Search for the cell housing the specified text and yield its [X, Y] center coordinate. 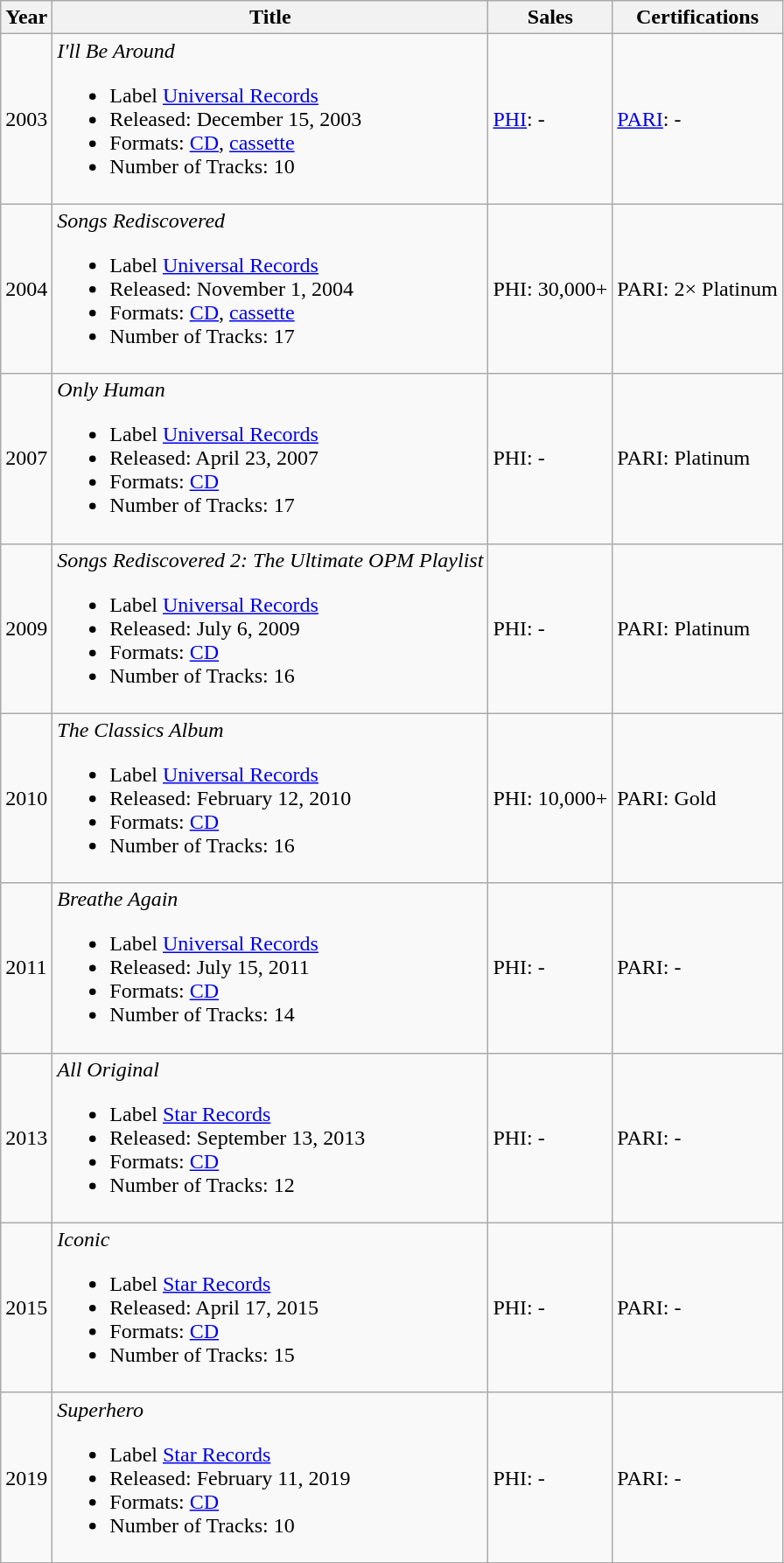
Certifications [697, 18]
PHI: 30,000+ [550, 289]
Title [270, 18]
Year [26, 18]
2013 [26, 1138]
Songs RediscoveredLabel Universal RecordsReleased: November 1, 2004Formats: CD, cassetteNumber of Tracks: 17 [270, 289]
2010 [26, 798]
Breathe AgainLabel Universal RecordsReleased: July 15, 2011Formats: CDNumber of Tracks: 14 [270, 968]
2007 [26, 459]
PARI: Gold [697, 798]
PHI: 10,000+ [550, 798]
SuperheroLabel Star RecordsReleased: February 11, 2019Formats: CDNumber of Tracks: 10 [270, 1477]
IconicLabel Star RecordsReleased: April 17, 2015Formats: CDNumber of Tracks: 15 [270, 1307]
2011 [26, 968]
2003 [26, 119]
Songs Rediscovered 2: The Ultimate OPM PlaylistLabel Universal RecordsReleased: July 6, 2009Formats: CDNumber of Tracks: 16 [270, 628]
All OriginalLabel Star RecordsReleased: September 13, 2013Formats: CDNumber of Tracks: 12 [270, 1138]
I'll Be AroundLabel Universal RecordsReleased: December 15, 2003Formats: CD, cassetteNumber of Tracks: 10 [270, 119]
The Classics AlbumLabel Universal RecordsReleased: February 12, 2010Formats: CDNumber of Tracks: 16 [270, 798]
2009 [26, 628]
Sales [550, 18]
PARI: 2× Platinum [697, 289]
Only HumanLabel Universal RecordsReleased: April 23, 2007Formats: CDNumber of Tracks: 17 [270, 459]
2015 [26, 1307]
2019 [26, 1477]
2004 [26, 289]
